Capture the cell that displays the provided text and extract its (x, y) central coordinate. 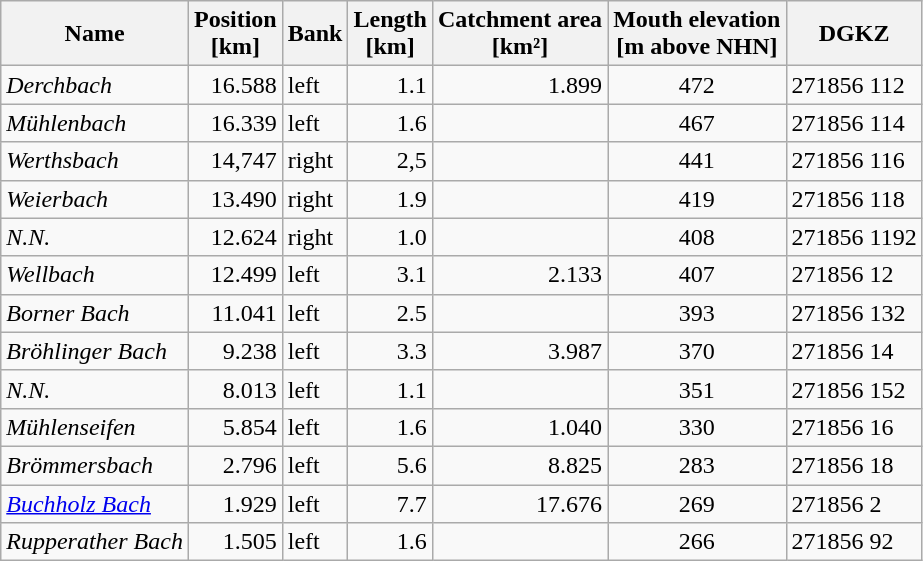
14,747 (235, 161)
271856 92 (854, 542)
1.929 (235, 503)
1.505 (235, 542)
17.676 (520, 503)
271856 114 (854, 123)
12.624 (235, 237)
271856 18 (854, 465)
5.6 (390, 465)
271856 112 (854, 85)
8.825 (520, 465)
271856 132 (854, 313)
Catchment area[km²] (520, 34)
330 (697, 427)
351 (697, 389)
1.040 (520, 427)
408 (697, 237)
Rupperather Bach (95, 542)
13.490 (235, 199)
16.588 (235, 85)
Length[km] (390, 34)
Wellbach (95, 275)
Name (95, 34)
2.5 (390, 313)
271856 14 (854, 351)
DGKZ (854, 34)
Weierbach (95, 199)
Brömmersbach (95, 465)
441 (697, 161)
271856 12 (854, 275)
Borner Bach (95, 313)
269 (697, 503)
266 (697, 542)
Buchholz Bach (95, 503)
472 (697, 85)
Position[km] (235, 34)
271856 118 (854, 199)
Werthsbach (95, 161)
Mühlenseifen (95, 427)
Bröhlinger Bach (95, 351)
467 (697, 123)
370 (697, 351)
16.339 (235, 123)
7.7 (390, 503)
Mouth elevation[m above NHN] (697, 34)
Mühlenbach (95, 123)
12.499 (235, 275)
1.9 (390, 199)
419 (697, 199)
271856 152 (854, 389)
271856 116 (854, 161)
407 (697, 275)
3.3 (390, 351)
3.1 (390, 275)
393 (697, 313)
1.0 (390, 237)
271856 2 (854, 503)
8.013 (235, 389)
11.041 (235, 313)
1.899 (520, 85)
2.133 (520, 275)
271856 16 (854, 427)
Bank (315, 34)
2.796 (235, 465)
3.987 (520, 351)
Derchbach (95, 85)
5.854 (235, 427)
271856 1192 (854, 237)
2,5 (390, 161)
283 (697, 465)
9.238 (235, 351)
